Provide the [X, Y] coordinate of the cell's center where the given text is located.  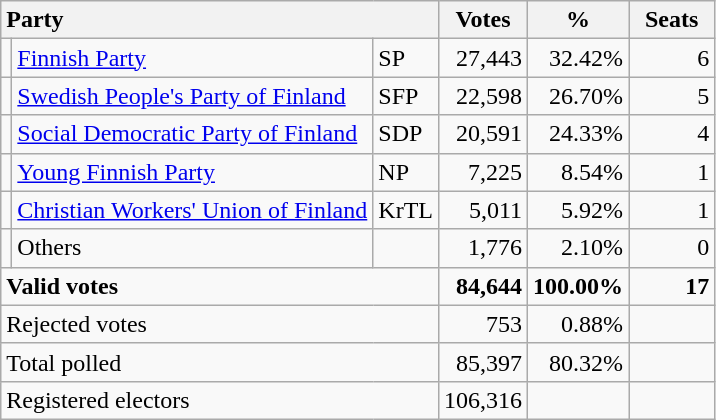
106,316 [484, 400]
5,011 [484, 210]
SFP [406, 96]
100.00% [578, 286]
5 [672, 96]
27,443 [484, 58]
SDP [406, 134]
2.10% [578, 248]
17 [672, 286]
Others [192, 248]
80.32% [578, 362]
NP [406, 172]
7,225 [484, 172]
85,397 [484, 362]
22,598 [484, 96]
Votes [484, 20]
Swedish People's Party of Finland [192, 96]
Christian Workers' Union of Finland [192, 210]
Seats [672, 20]
32.42% [578, 58]
Social Democratic Party of Finland [192, 134]
8.54% [578, 172]
26.70% [578, 96]
Valid votes [220, 286]
Rejected votes [220, 324]
753 [484, 324]
Party [220, 20]
20,591 [484, 134]
1,776 [484, 248]
% [578, 20]
6 [672, 58]
KrTL [406, 210]
0 [672, 248]
Registered electors [220, 400]
4 [672, 134]
SP [406, 58]
84,644 [484, 286]
Young Finnish Party [192, 172]
5.92% [578, 210]
Finnish Party [192, 58]
Total polled [220, 362]
24.33% [578, 134]
0.88% [578, 324]
